For the text-containing cell, return its midpoint in (X, Y) coordinate format. 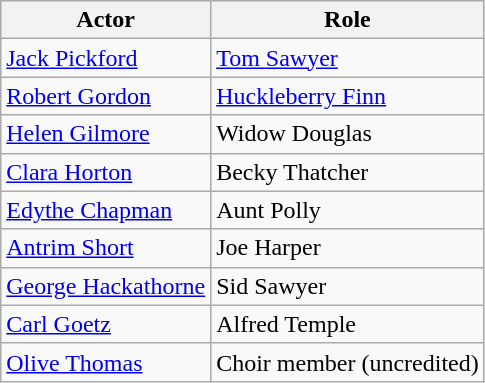
Olive Thomas (106, 362)
George Hackathorne (106, 286)
Robert Gordon (106, 96)
Helen Gilmore (106, 134)
Edythe Chapman (106, 210)
Becky Thatcher (348, 172)
Choir member (uncredited) (348, 362)
Widow Douglas (348, 134)
Tom Sawyer (348, 58)
Actor (106, 20)
Sid Sawyer (348, 286)
Alfred Temple (348, 324)
Carl Goetz (106, 324)
Joe Harper (348, 248)
Antrim Short (106, 248)
Huckleberry Finn (348, 96)
Jack Pickford (106, 58)
Aunt Polly (348, 210)
Role (348, 20)
Clara Horton (106, 172)
